Pinpoint the cell where the given text exists, returning its [X, Y] midpoint coordinate. 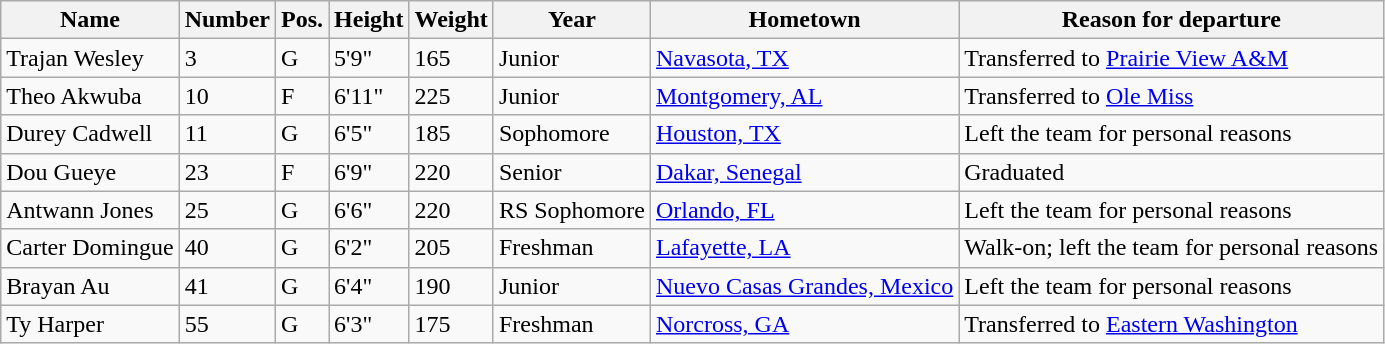
6'3" [369, 324]
5'9" [369, 58]
6'5" [369, 134]
6'6" [369, 210]
Sophomore [572, 134]
6'2" [369, 248]
Transferred to Ole Miss [1172, 96]
Nuevo Casas Grandes, Mexico [804, 286]
Name [90, 20]
225 [451, 96]
Height [369, 20]
Dou Gueye [90, 172]
3 [227, 58]
Norcross, GA [804, 324]
41 [227, 286]
55 [227, 324]
Hometown [804, 20]
Number [227, 20]
23 [227, 172]
RS Sophomore [572, 210]
Theo Akwuba [90, 96]
Graduated [1172, 172]
Orlando, FL [804, 210]
Senior [572, 172]
Transferred to Eastern Washington [1172, 324]
205 [451, 248]
11 [227, 134]
Brayan Au [90, 286]
Year [572, 20]
165 [451, 58]
25 [227, 210]
175 [451, 324]
40 [227, 248]
6'11" [369, 96]
10 [227, 96]
Montgomery, AL [804, 96]
190 [451, 286]
Antwann Jones [90, 210]
Houston, TX [804, 134]
Pos. [302, 20]
Carter Domingue [90, 248]
Walk-on; left the team for personal reasons [1172, 248]
6'4" [369, 286]
Lafayette, LA [804, 248]
Dakar, Senegal [804, 172]
6'9" [369, 172]
Reason for departure [1172, 20]
Transferred to Prairie View A&M [1172, 58]
Navasota, TX [804, 58]
Durey Cadwell [90, 134]
Ty Harper [90, 324]
185 [451, 134]
Trajan Wesley [90, 58]
Weight [451, 20]
